For the text-containing cell, return its midpoint in [x, y] coordinate format. 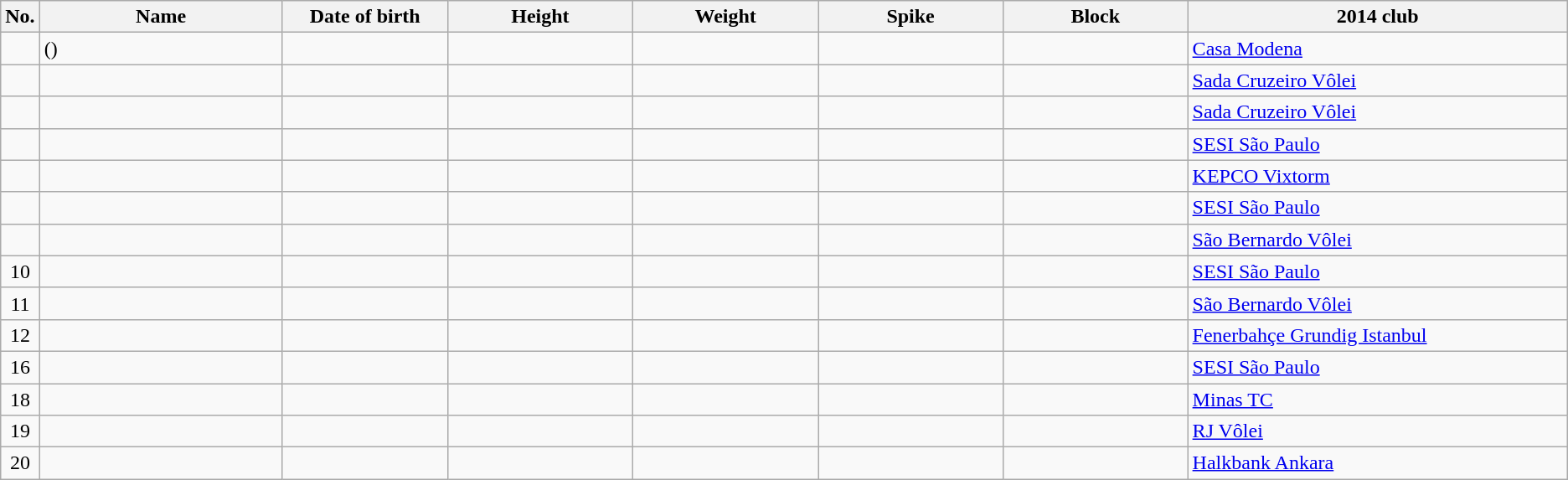
Fenerbahçe Grundig Istanbul [1377, 335]
19 [20, 431]
16 [20, 367]
11 [20, 303]
Minas TC [1377, 400]
Casa Modena [1377, 49]
10 [20, 271]
KEPCO Vixtorm [1377, 176]
Weight [725, 17]
RJ Vôlei [1377, 431]
Height [539, 17]
18 [20, 400]
No. [20, 17]
2014 club [1377, 17]
20 [20, 463]
12 [20, 335]
Spike [911, 17]
Date of birth [365, 17]
Block [1096, 17]
Halkbank Ankara [1377, 463]
() [161, 49]
Name [161, 17]
